Output the (x, y) coordinate of the center of the cell containing the given text.  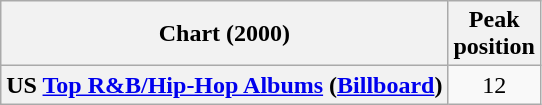
Peakposition (494, 34)
US Top R&B/Hip-Hop Albums (Billboard) (224, 85)
12 (494, 85)
Chart (2000) (224, 34)
